For the text-containing cell, return its midpoint in (x, y) coordinate format. 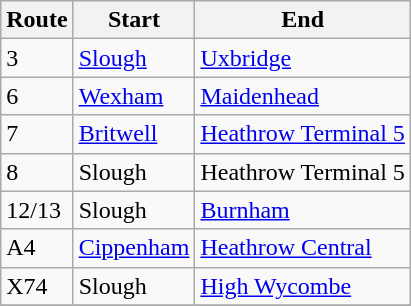
Wexham (134, 96)
7 (37, 134)
A4 (37, 248)
Uxbridge (303, 58)
Maidenhead (303, 96)
Heathrow Central (303, 248)
Britwell (134, 134)
Route (37, 20)
Burnham (303, 210)
X74 (37, 286)
Start (134, 20)
3 (37, 58)
End (303, 20)
6 (37, 96)
High Wycombe (303, 286)
12/13 (37, 210)
8 (37, 172)
Cippenham (134, 248)
